Determine the (X, Y) coordinate at the center of the cell enclosing the given text.  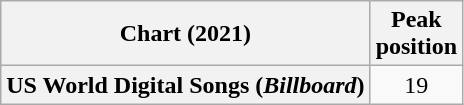
US World Digital Songs (Billboard) (186, 85)
Peakposition (416, 34)
19 (416, 85)
Chart (2021) (186, 34)
